Identify which cell holds the provided text, then report its (X, Y) central coordinate. 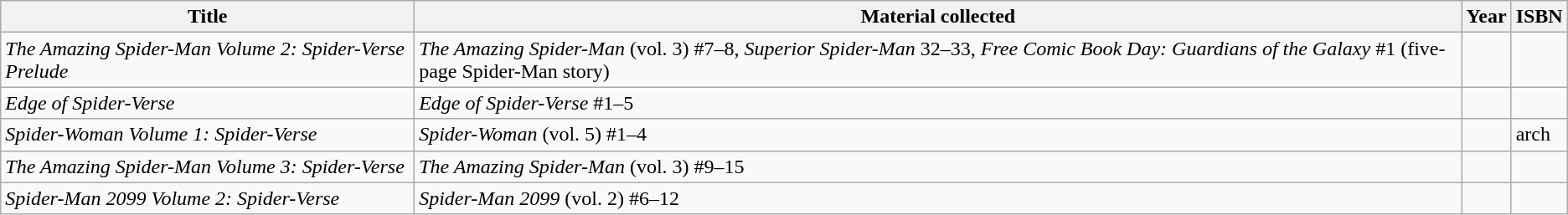
Edge of Spider-Verse #1–5 (938, 103)
arch (1540, 135)
The Amazing Spider-Man (vol. 3) #7–8, Superior Spider-Man 32–33, Free Comic Book Day: Guardians of the Galaxy #1 (five-page Spider-Man story) (938, 60)
Year (1486, 17)
Spider-Man 2099 Volume 2: Spider-Verse (208, 198)
The Amazing Spider-Man Volume 3: Spider-Verse (208, 166)
ISBN (1540, 17)
The Amazing Spider-Man (vol. 3) #9–15 (938, 166)
Edge of Spider-Verse (208, 103)
Spider-Woman (vol. 5) #1–4 (938, 135)
The Amazing Spider-Man Volume 2: Spider-Verse Prelude (208, 60)
Spider-Man 2099 (vol. 2) #6–12 (938, 198)
Material collected (938, 17)
Spider-Woman Volume 1: Spider-Verse (208, 135)
Title (208, 17)
